For the text-containing cell, return its midpoint in [x, y] coordinate format. 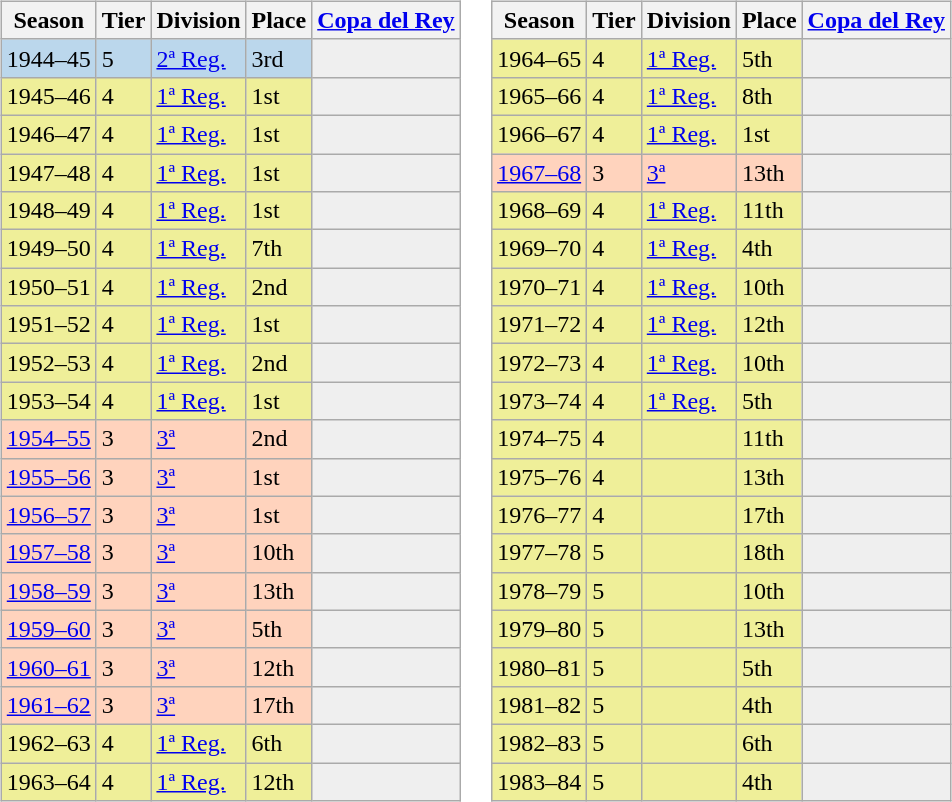
1981–82 [540, 705]
1982–83 [540, 743]
1945–46 [48, 96]
1977–78 [540, 553]
1944–45 [48, 58]
1972–73 [540, 363]
1963–64 [48, 781]
1952–53 [48, 363]
1961–62 [48, 705]
1948–49 [48, 211]
2ª Reg. [198, 58]
1966–67 [540, 134]
1974–75 [540, 439]
1947–48 [48, 173]
1957–58 [48, 553]
1978–79 [540, 591]
1980–81 [540, 667]
1946–47 [48, 134]
1951–52 [48, 325]
1970–71 [540, 287]
1954–55 [48, 439]
1983–84 [540, 781]
1955–56 [48, 477]
1958–59 [48, 591]
1968–69 [540, 211]
1973–74 [540, 401]
1967–68 [540, 173]
1976–77 [540, 515]
1964–65 [540, 58]
1949–50 [48, 249]
1965–66 [540, 96]
1979–80 [540, 629]
8th [769, 96]
1959–60 [48, 629]
1971–72 [540, 325]
7th [279, 249]
1975–76 [540, 477]
1960–61 [48, 667]
3rd [279, 58]
18th [769, 553]
1969–70 [540, 249]
1956–57 [48, 515]
1962–63 [48, 743]
1950–51 [48, 287]
1953–54 [48, 401]
